Capture the cell that displays the provided text and extract its (X, Y) central coordinate. 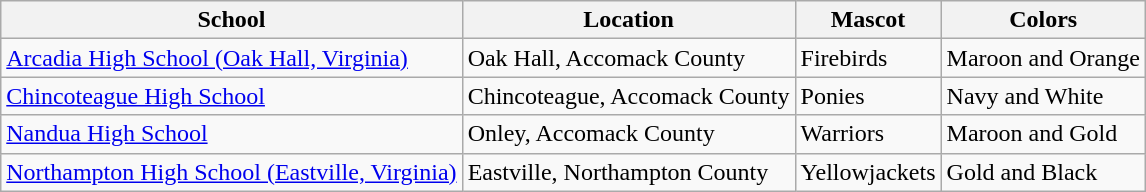
Location (628, 20)
Maroon and Orange (1043, 58)
Oak Hall, Accomack County (628, 58)
Colors (1043, 20)
Chincoteague, Accomack County (628, 96)
Firebirds (868, 58)
Gold and Black (1043, 172)
Northampton High School (Eastville, Virginia) (232, 172)
Ponies (868, 96)
Mascot (868, 20)
Yellowjackets (868, 172)
School (232, 20)
Onley, Accomack County (628, 134)
Nandua High School (232, 134)
Eastville, Northampton County (628, 172)
Navy and White (1043, 96)
Arcadia High School (Oak Hall, Virginia) (232, 58)
Chincoteague High School (232, 96)
Warriors (868, 134)
Maroon and Gold (1043, 134)
